Determine the [x, y] coordinate at the center of the cell enclosing the given text.  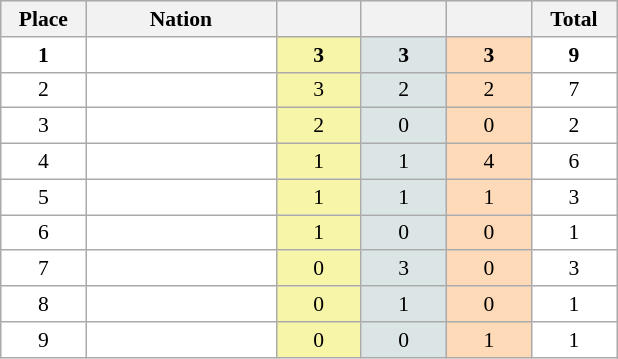
8 [44, 304]
Total [574, 19]
5 [44, 197]
Nation [181, 19]
Place [44, 19]
